Capture the cell that displays the provided text and extract its [X, Y] central coordinate. 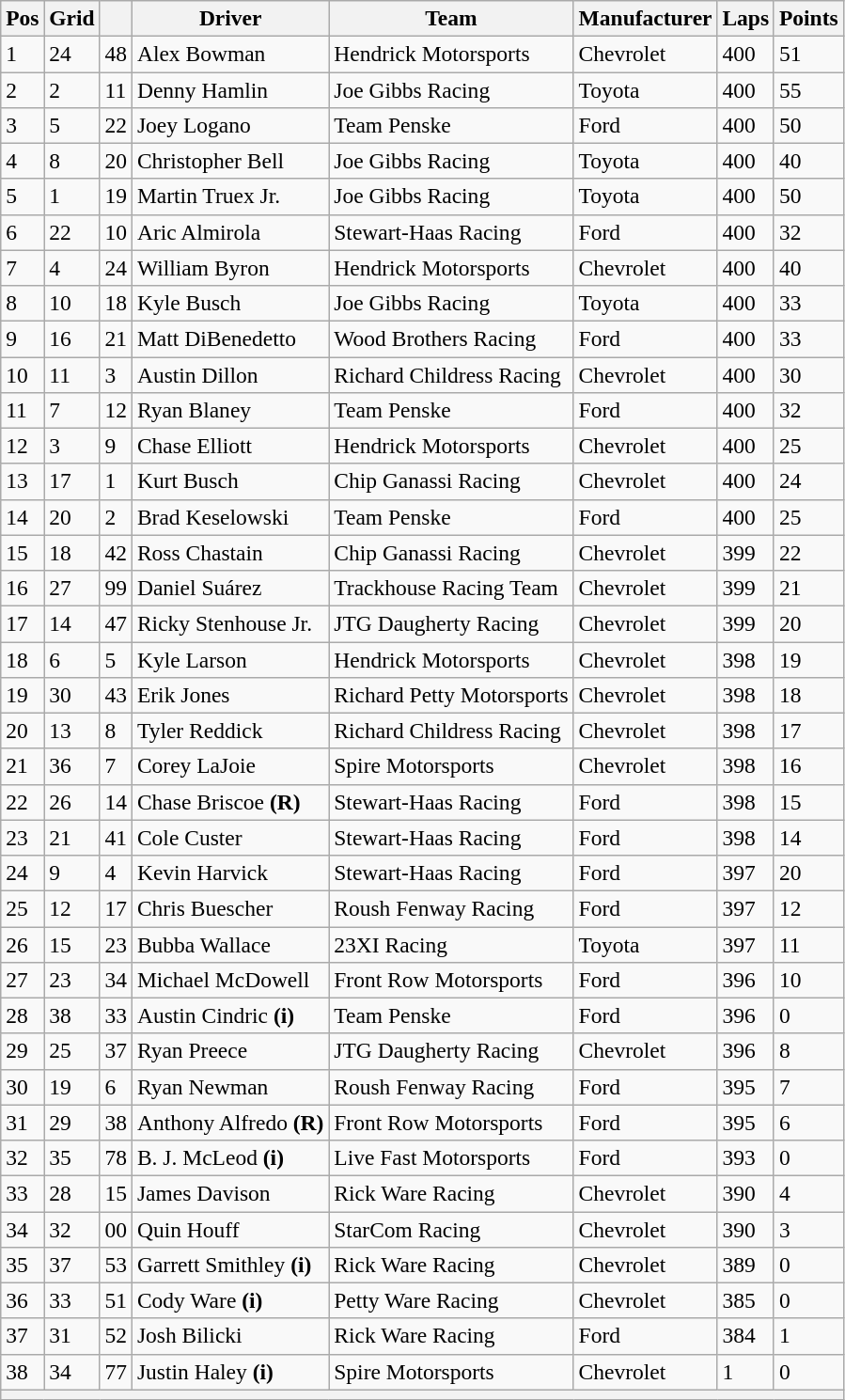
48 [116, 54]
Matt DiBenedetto [229, 338]
Aric Almirola [229, 232]
Cody Ware (i) [229, 1300]
Kevin Harvick [229, 873]
Michael McDowell [229, 980]
Kyle Larson [229, 659]
Ryan Preece [229, 1051]
55 [808, 89]
393 [746, 1157]
Martin Truex Jr. [229, 197]
Points [808, 18]
B. J. McLeod (i) [229, 1157]
Erik Jones [229, 695]
00 [116, 1229]
Anthony Alfredo (R) [229, 1123]
Ryan Newman [229, 1087]
Live Fast Motorsports [451, 1157]
Richard Petty Motorsports [451, 695]
78 [116, 1157]
Cole Custer [229, 838]
Laps [746, 18]
Team [451, 18]
William Byron [229, 268]
Chris Buescher [229, 908]
Austin Cindric (i) [229, 1015]
Ricky Stenhouse Jr. [229, 623]
StarCom Racing [451, 1229]
Wood Brothers Racing [451, 338]
384 [746, 1336]
77 [116, 1372]
Garrett Smithley (i) [229, 1265]
42 [116, 553]
Driver [229, 18]
Ryan Blaney [229, 410]
41 [116, 838]
James Davison [229, 1193]
Christopher Bell [229, 161]
Chase Elliott [229, 446]
Joey Logano [229, 125]
Justin Haley (i) [229, 1372]
47 [116, 623]
Kyle Busch [229, 303]
52 [116, 1336]
43 [116, 695]
Bubba Wallace [229, 944]
Kurt Busch [229, 481]
Pos [23, 18]
99 [116, 588]
Chase Briscoe (R) [229, 802]
385 [746, 1300]
Petty Ware Racing [451, 1300]
Brad Keselowski [229, 517]
Josh Bilicki [229, 1336]
Grid [71, 18]
Trackhouse Racing Team [451, 588]
53 [116, 1265]
Alex Bowman [229, 54]
23XI Racing [451, 944]
Manufacturer [645, 18]
Daniel Suárez [229, 588]
Quin Houff [229, 1229]
Tyler Reddick [229, 731]
Corey LaJoie [229, 766]
389 [746, 1265]
Austin Dillon [229, 374]
Denny Hamlin [229, 89]
Ross Chastain [229, 553]
